Detect which cell encompasses the target text, then output its (X, Y) center coordinate. 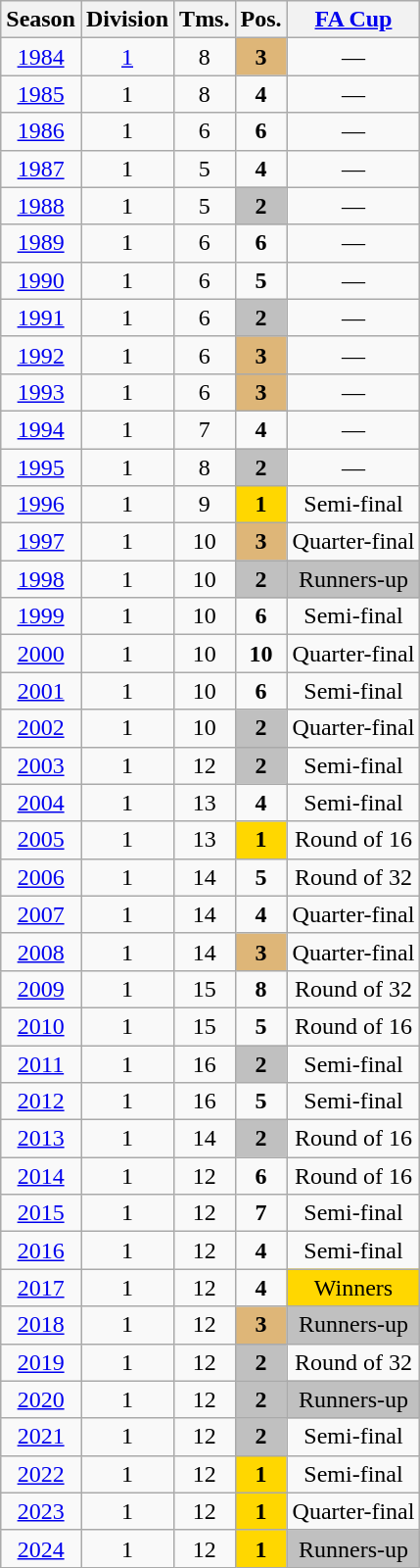
2018 (41, 1325)
Pos. (260, 20)
1993 (41, 392)
2021 (41, 1437)
FA Cup (353, 20)
1997 (41, 542)
Winners (353, 1288)
2023 (41, 1511)
1994 (41, 429)
1999 (41, 616)
1985 (41, 94)
Division (127, 20)
1984 (41, 57)
2022 (41, 1474)
Tms. (205, 20)
2000 (41, 654)
1995 (41, 467)
2017 (41, 1288)
2008 (41, 952)
2002 (41, 728)
2003 (41, 765)
2007 (41, 914)
9 (205, 505)
2012 (41, 1102)
2001 (41, 691)
2005 (41, 840)
Season (41, 20)
1987 (41, 169)
2019 (41, 1362)
1990 (41, 280)
1986 (41, 131)
1988 (41, 206)
2010 (41, 1026)
1989 (41, 243)
2011 (41, 1063)
2016 (41, 1250)
2024 (41, 1548)
2014 (41, 1176)
1996 (41, 505)
1992 (41, 355)
2006 (41, 877)
2009 (41, 989)
2015 (41, 1213)
1998 (41, 579)
2004 (41, 803)
2013 (41, 1139)
1991 (41, 318)
2020 (41, 1399)
